Return (x, y) of the center of cell containing provided text 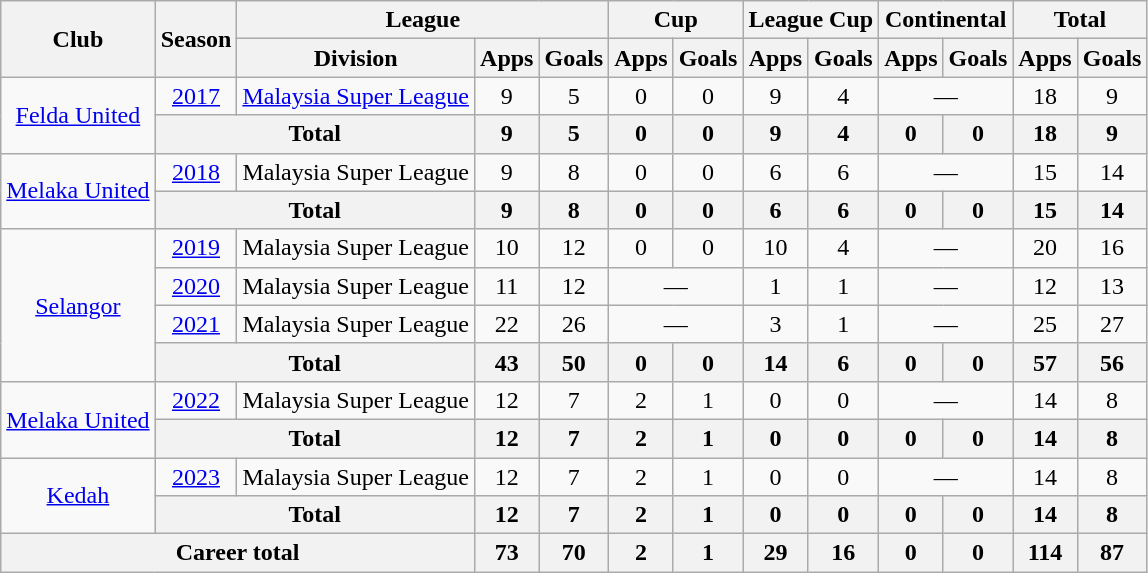
29 (776, 553)
Selangor (78, 305)
Club (78, 39)
13 (1112, 286)
2019 (196, 248)
League Cup (811, 20)
70 (574, 553)
2020 (196, 286)
Career total (238, 553)
Cup (676, 20)
27 (1112, 324)
League (423, 20)
2022 (196, 400)
56 (1112, 362)
3 (776, 324)
Kedah (78, 496)
Division (356, 58)
Continental (946, 20)
2021 (196, 324)
11 (507, 286)
2018 (196, 172)
73 (507, 553)
57 (1045, 362)
2023 (196, 477)
Felda United (78, 115)
22 (507, 324)
2017 (196, 96)
50 (574, 362)
26 (574, 324)
43 (507, 362)
114 (1045, 553)
87 (1112, 553)
Season (196, 39)
20 (1045, 248)
25 (1045, 324)
